Find where the given text appears and provide that cell's center as [x, y] coordinate. 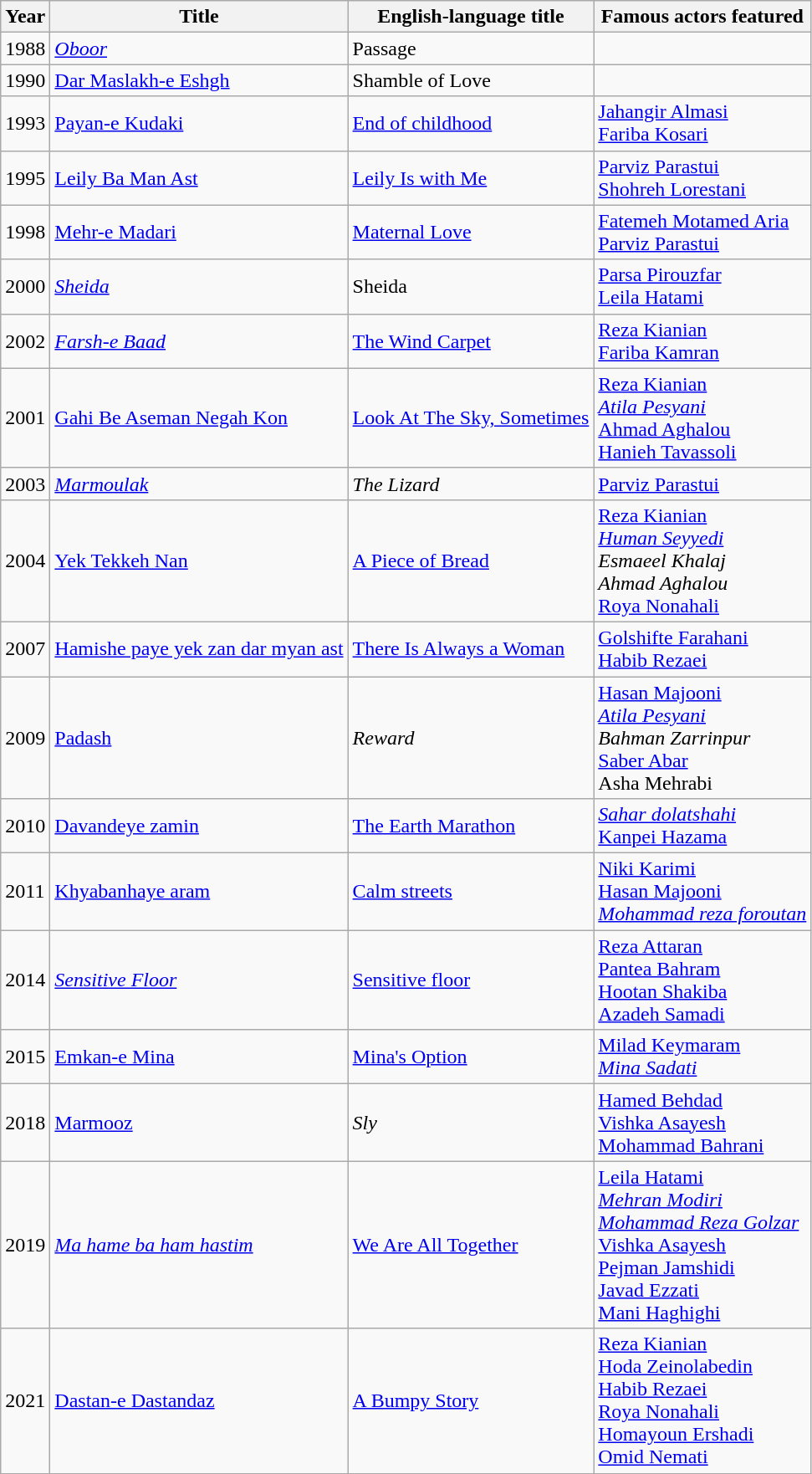
The Earth Marathon [471, 827]
Reza Kianian Human Seyyedi Esmaeel Khalaj Ahmad Aghalou Roya Nonahali [702, 560]
2001 [25, 418]
There Is Always a Woman [471, 649]
Emkan-e Mina [199, 1057]
Parsa Pirouzfar Leila Hatami [702, 286]
Davandeye zamin [199, 827]
Farsh-e Baad [199, 341]
Gahi Be Aseman Negah Kon [199, 418]
1993 [25, 124]
Calm streets [471, 892]
Maternal Love [471, 233]
End of childhood [471, 124]
Look At The Sky, Sometimes [471, 418]
A Bumpy Story [471, 1400]
We Are All Together [471, 1245]
Sahar dolatshahi Kanpei Hazama [702, 827]
Reza Kianian Fariba Kamran [702, 341]
A Piece of Bread [471, 560]
Padash [199, 737]
2003 [25, 484]
Title [199, 17]
Golshifte Farahani Habib Rezaei [702, 649]
Khyabanhaye aram [199, 892]
1998 [25, 233]
Parviz Parastui Shohreh Lorestani [702, 177]
2014 [25, 980]
2021 [25, 1400]
2000 [25, 286]
Parviz Parastui [702, 484]
The Wind Carpet [471, 341]
2009 [25, 737]
1990 [25, 80]
2004 [25, 560]
2019 [25, 1245]
Year [25, 17]
Yek Tekkeh Nan [199, 560]
Hamishe paye yek zan dar myan ast [199, 649]
Payan-e Kudaki [199, 124]
Passage [471, 49]
Dastan-e Dastandaz [199, 1400]
1995 [25, 177]
2011 [25, 892]
Sly [471, 1123]
Milad Keymaram Mina Sadati [702, 1057]
Ma hame ba ham hastim [199, 1245]
2002 [25, 341]
2015 [25, 1057]
Leily Is with Me [471, 177]
Oboor [199, 49]
Hamed Behdad Vishka Asayesh Mohammad Bahrani [702, 1123]
Marmooz [199, 1123]
Reward [471, 737]
2018 [25, 1123]
Reza Kianian Atila Pesyani Ahmad Aghalou Hanieh Tavassoli [702, 418]
Fatemeh Motamed Aria Parviz Parastui [702, 233]
English-language title [471, 17]
Sensitive floor [471, 980]
2010 [25, 827]
Mina's Option [471, 1057]
Leila Hatami Mehran Modiri Mohammad Reza Golzar Vishka Asayesh Pejman Jamshidi Javad Ezzati Mani Haghighi [702, 1245]
Dar Maslakh-e Eshgh [199, 80]
Hasan Majooni Atila Pesyani Bahman Zarrinpur Saber Abar Asha Mehrabi [702, 737]
Famous actors featured [702, 17]
1988 [25, 49]
The Lizard [471, 484]
Marmoulak [199, 484]
Leily Ba Man Ast [199, 177]
Shamble of Love [471, 80]
Sensitive Floor [199, 980]
2007 [25, 649]
Niki Karimi Hasan Majooni Mohammad reza foroutan [702, 892]
Mehr-e Madari [199, 233]
Reza Kianian Hoda Zeinolabedin Habib Rezaei Roya Nonahali Homayoun Ershadi Omid Nemati [702, 1400]
Reza Attaran Pantea Bahram Hootan Shakiba Azadeh Samadi [702, 980]
Jahangir Almasi Fariba Kosari [702, 124]
